Find where the given text appears and provide that cell's center as (X, Y) coordinate. 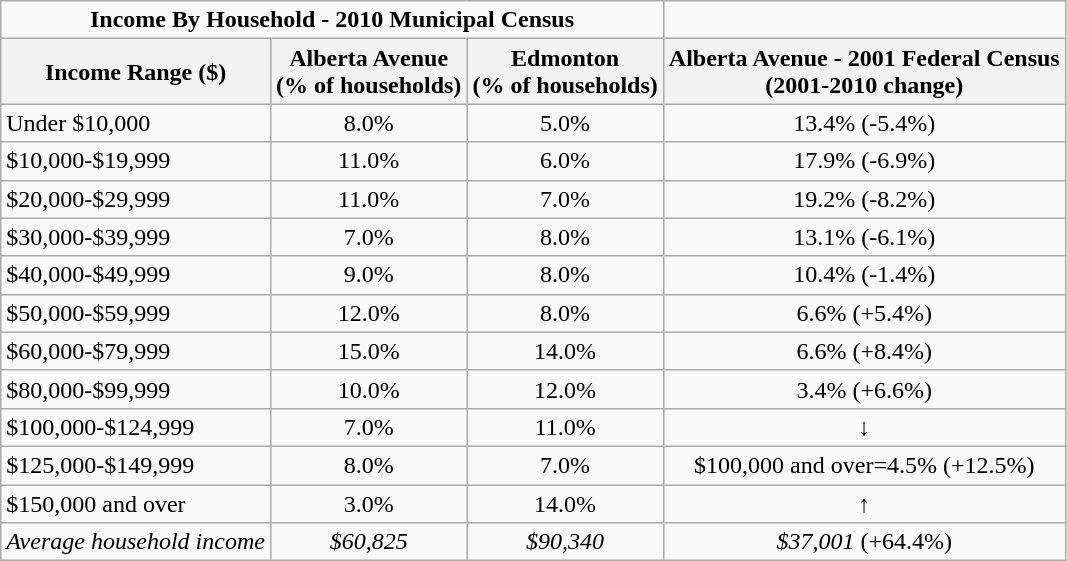
$37,001 (+64.4%) (864, 542)
3.4% (+6.6%) (864, 389)
$10,000-$19,999 (136, 161)
19.2% (-8.2%) (864, 199)
Income By Household - 2010 Municipal Census (332, 20)
Income Range ($) (136, 72)
$30,000-$39,999 (136, 237)
10.4% (-1.4%) (864, 275)
15.0% (368, 351)
Alberta Avenue - 2001 Federal Census(2001-2010 change) (864, 72)
$60,825 (368, 542)
$150,000 and over (136, 503)
3.0% (368, 503)
13.1% (-6.1%) (864, 237)
9.0% (368, 275)
$50,000-$59,999 (136, 313)
10.0% (368, 389)
13.4% (-5.4%) (864, 123)
6.6% (+8.4%) (864, 351)
Edmonton(% of households) (565, 72)
$100,000 and over=4.5% (+12.5%) (864, 465)
↑ (864, 503)
6.0% (565, 161)
↓ (864, 427)
$90,340 (565, 542)
$20,000-$29,999 (136, 199)
$100,000-$124,999 (136, 427)
$80,000-$99,999 (136, 389)
$40,000-$49,999 (136, 275)
Under $10,000 (136, 123)
Alberta Avenue(% of households) (368, 72)
$125,000-$149,999 (136, 465)
17.9% (-6.9%) (864, 161)
$60,000-$79,999 (136, 351)
5.0% (565, 123)
Average household income (136, 542)
6.6% (+5.4%) (864, 313)
